Determine the [X, Y] coordinate at the center of the cell enclosing the given text.  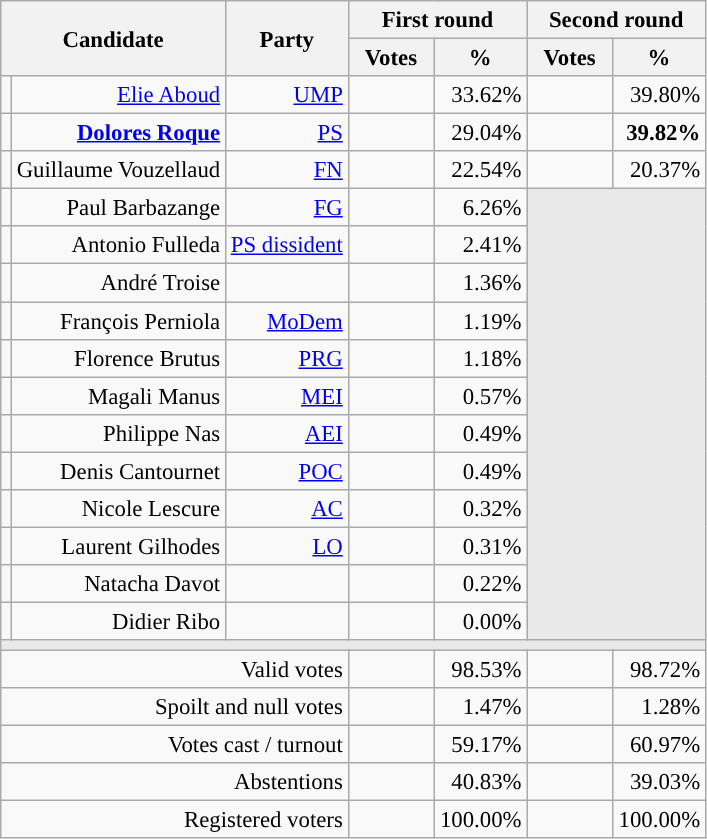
0.57% [480, 396]
0.00% [480, 621]
Natacha Davot [118, 584]
Party [286, 38]
AC [286, 509]
39.03% [658, 782]
AEI [286, 433]
1.36% [480, 283]
39.80% [658, 95]
Spoilt and null votes [174, 707]
Valid votes [174, 670]
François Perniola [118, 321]
Candidate [114, 38]
22.54% [480, 170]
POC [286, 471]
0.32% [480, 509]
6.26% [480, 208]
40.83% [480, 782]
MEI [286, 396]
Didier Ribo [118, 621]
Magali Manus [118, 396]
PS dissident [286, 245]
1.19% [480, 321]
PS [286, 133]
2.41% [480, 245]
59.17% [480, 745]
Laurent Gilhodes [118, 546]
Votes cast / turnout [174, 745]
LO [286, 546]
Guillaume Vouzellaud [118, 170]
FN [286, 170]
PRG [286, 358]
UMP [286, 95]
98.72% [658, 670]
29.04% [480, 133]
1.47% [480, 707]
Elie Aboud [118, 95]
39.82% [658, 133]
Philippe Nas [118, 433]
60.97% [658, 745]
98.53% [480, 670]
Nicole Lescure [118, 509]
André Troise [118, 283]
20.37% [658, 170]
Dolores Roque [118, 133]
33.62% [480, 95]
1.28% [658, 707]
Registered voters [174, 820]
First round [438, 20]
MoDem [286, 321]
Second round [616, 20]
Paul Barbazange [118, 208]
Antonio Fulleda [118, 245]
Abstentions [174, 782]
Florence Brutus [118, 358]
0.31% [480, 546]
0.22% [480, 584]
1.18% [480, 358]
Denis Cantournet [118, 471]
FG [286, 208]
